Detect which cell encompasses the target text, then output its (X, Y) center coordinate. 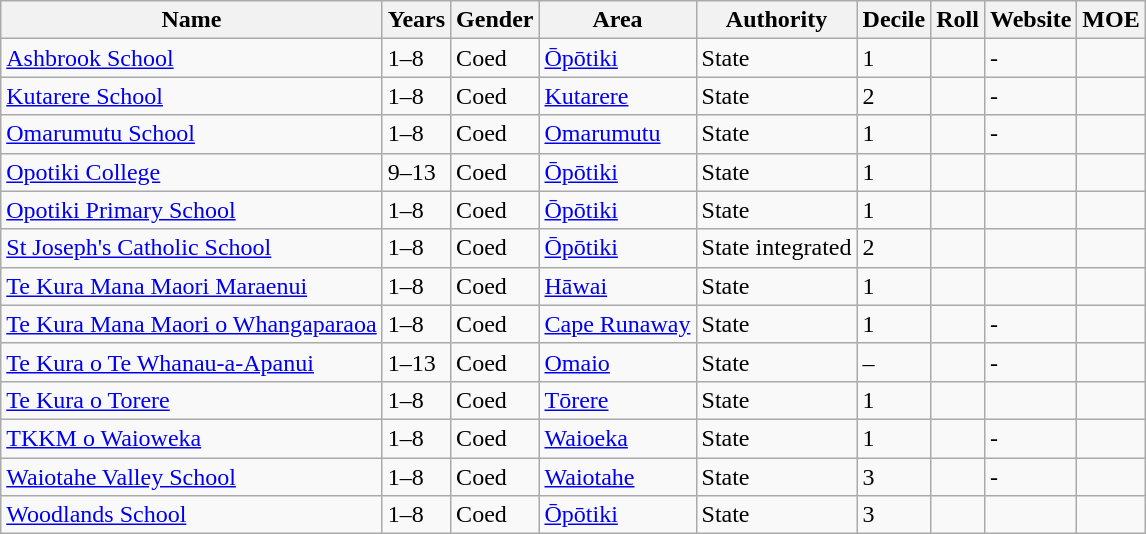
Website (1030, 20)
Te Kura Mana Maori o Whangaparaoa (192, 324)
MOE (1111, 20)
Name (192, 20)
Decile (894, 20)
Waiotahe Valley School (192, 477)
Kutarere (618, 96)
Te Kura o Te Whanau-a-Apanui (192, 362)
Omaio (618, 362)
Te Kura Mana Maori Maraenui (192, 286)
Woodlands School (192, 515)
Kutarere School (192, 96)
Ashbrook School (192, 58)
Te Kura o Torere (192, 400)
Gender (495, 20)
9–13 (416, 172)
TKKM o Waioweka (192, 438)
Omarumutu School (192, 134)
Cape Runaway (618, 324)
Tōrere (618, 400)
Waiotahe (618, 477)
St Joseph's Catholic School (192, 248)
Years (416, 20)
State integrated (776, 248)
Area (618, 20)
Roll (958, 20)
Waioeka (618, 438)
Opotiki College (192, 172)
Opotiki Primary School (192, 210)
1–13 (416, 362)
Omarumutu (618, 134)
Authority (776, 20)
Hāwai (618, 286)
– (894, 362)
